Capture the cell that displays the provided text and extract its [x, y] central coordinate. 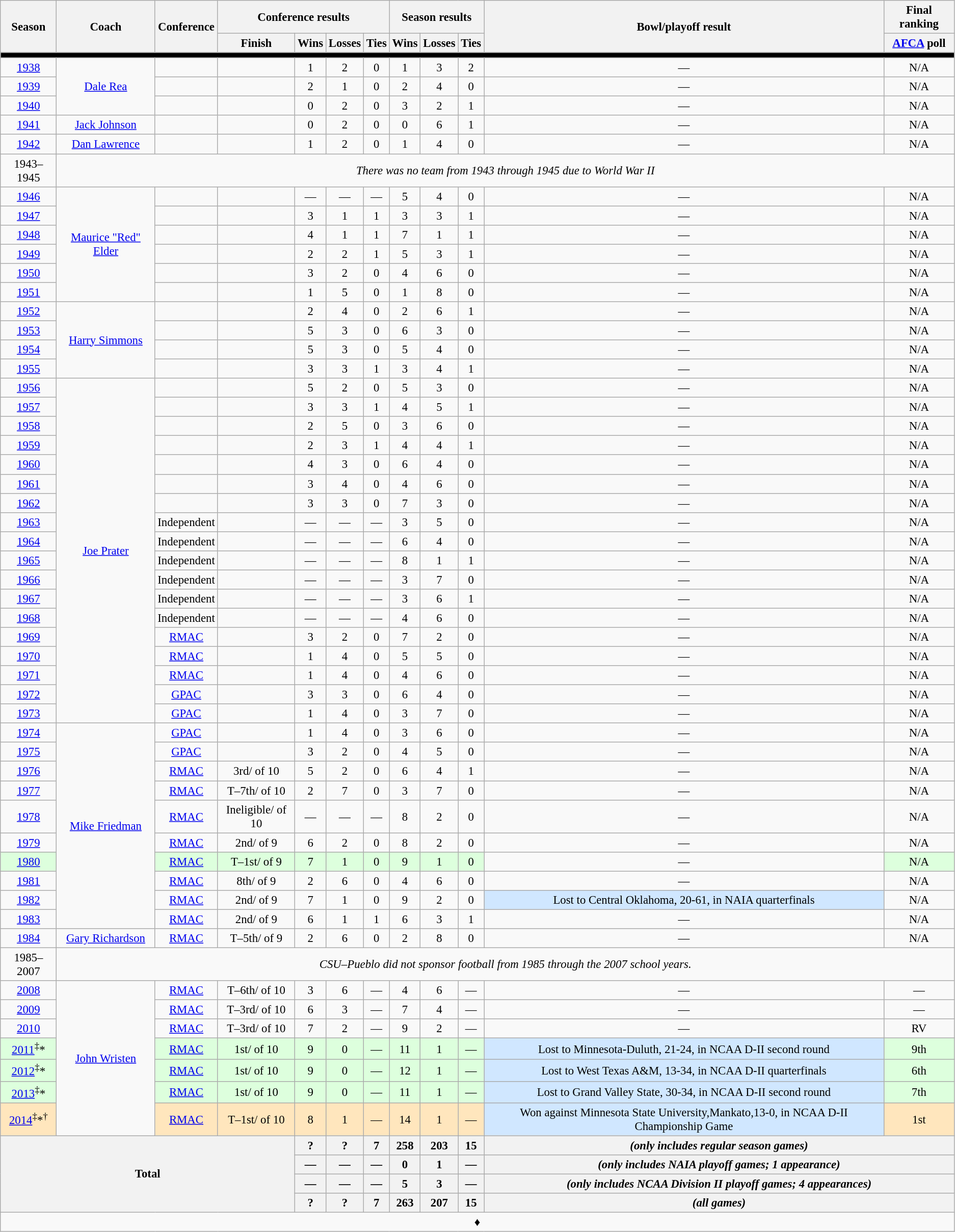
1967 [29, 599]
T–7th/ of 10 [256, 791]
1st [919, 1119]
1946 [29, 196]
1959 [29, 445]
3rd/ of 10 [256, 771]
1960 [29, 465]
1972 [29, 695]
♦ [477, 1222]
1982 [29, 900]
1973 [29, 714]
7th [919, 1092]
Bowl/playoff result [684, 27]
Dan Lawrence [106, 144]
1958 [29, 426]
T–6th/ of 10 [256, 990]
1970 [29, 657]
1984 [29, 938]
1983 [29, 919]
1962 [29, 503]
Total [148, 1174]
14 [405, 1119]
1939 [29, 87]
Maurice "Red" Elder [106, 244]
Joe Prater [106, 551]
207 [439, 1203]
Lost to Grand Valley State, 30-34, in NCAA D-II second round [684, 1092]
1968 [29, 618]
1978 [29, 817]
Mike Friedman [106, 826]
(all games) [720, 1203]
1977 [29, 791]
1949 [29, 254]
1961 [29, 484]
6th [919, 1070]
T–5th/ of 9 [256, 938]
1942 [29, 144]
1948 [29, 234]
(only includes NCAA Division II playoff games; 4 appearances) [720, 1184]
Season [29, 27]
Jack Johnson [106, 125]
(only includes NAIA playoff games; 1 appearance) [720, 1165]
Coach [106, 27]
1953 [29, 330]
Conference results [304, 17]
Won against Minnesota State University,Mankato,13-0, in NCAA D-II Championship Game [684, 1119]
1985–2007 [29, 964]
Season results [436, 17]
1965 [29, 561]
2014‡*† [29, 1119]
1980 [29, 861]
(only includes regular season games) [720, 1145]
Lost to West Texas A&M, 13-34, in NCAA D-II quarterfinals [684, 1070]
1981 [29, 881]
1952 [29, 311]
1955 [29, 369]
Lost to Central Oklahoma, 20-61, in NAIA quarterfinals [684, 900]
1954 [29, 350]
Harry Simmons [106, 340]
2009 [29, 1010]
Finish [256, 43]
1957 [29, 407]
2013‡* [29, 1092]
12 [405, 1070]
1971 [29, 675]
1956 [29, 388]
T–1st/ of 10 [256, 1119]
John Wristen [106, 1058]
1975 [29, 752]
1938 [29, 68]
Lost to Minnesota-Duluth, 21-24, in NCAA D-II second round [684, 1049]
1943–1945 [29, 170]
1974 [29, 733]
8th/ of 9 [256, 881]
1976 [29, 771]
Conference [187, 27]
Ineligible/ of 10 [256, 817]
2010 [29, 1029]
1947 [29, 216]
AFCA poll [919, 43]
1969 [29, 637]
1979 [29, 843]
1964 [29, 541]
Gary Richardson [106, 938]
1963 [29, 522]
CSU–Pueblo did not sponsor football from 1985 through the 2007 school years. [506, 964]
2008 [29, 990]
RV [919, 1029]
2012‡* [29, 1070]
1951 [29, 292]
1941 [29, 125]
T–1st/ of 9 [256, 861]
Dale Rea [106, 87]
263 [405, 1203]
9th [919, 1049]
203 [439, 1145]
1940 [29, 106]
There was no team from 1943 through 1945 due to World War II [506, 170]
1950 [29, 273]
Final ranking [919, 17]
1966 [29, 580]
2011‡* [29, 1049]
258 [405, 1145]
